Pinpoint the cell where the given text exists, returning its (X, Y) midpoint coordinate. 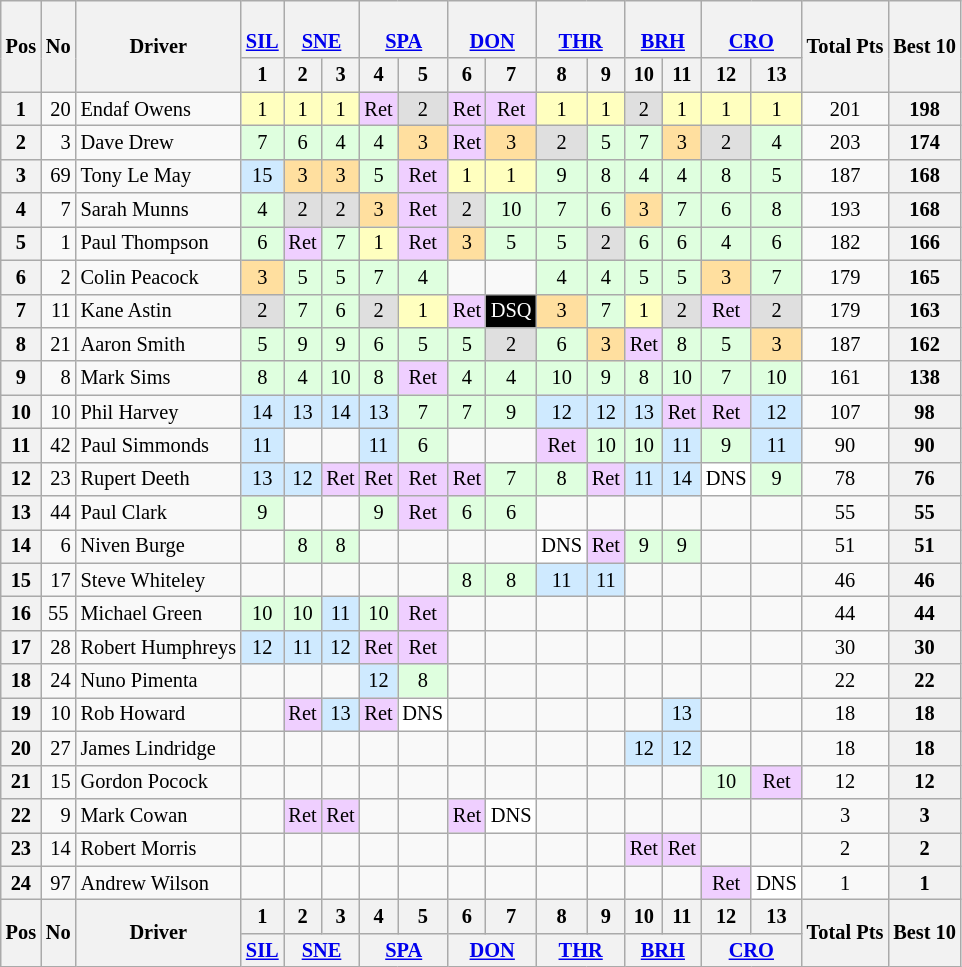
166 (924, 243)
Tony Le May (158, 176)
42 (58, 445)
Kane Astin (158, 311)
Phil Harvey (158, 412)
98 (924, 412)
174 (924, 142)
Rob Howard (158, 714)
28 (58, 647)
Aaron Smith (158, 344)
198 (924, 109)
19 (21, 714)
78 (846, 479)
Paul Clark (158, 513)
193 (846, 210)
76 (924, 479)
Dave Drew (158, 142)
Sarah Munns (158, 210)
Michael Green (158, 613)
203 (846, 142)
Nuno Pimenta (158, 681)
Robert Humphreys (158, 647)
Mark Cowan (158, 815)
107 (846, 412)
16 (21, 613)
Colin Peacock (158, 277)
163 (924, 311)
Gordon Pocock (158, 782)
97 (58, 883)
Steve Whiteley (158, 580)
Rupert Deeth (158, 479)
161 (846, 378)
Andrew Wilson (158, 883)
Mark Sims (158, 378)
201 (846, 109)
162 (924, 344)
Robert Morris (158, 849)
DSQ (511, 311)
69 (58, 176)
James Lindridge (158, 748)
138 (924, 378)
Niven Burge (158, 546)
182 (846, 243)
Paul Thompson (158, 243)
Endaf Owens (158, 109)
Paul Simmonds (158, 445)
165 (924, 277)
27 (58, 748)
